Return (X, Y) of the center of cell containing provided text 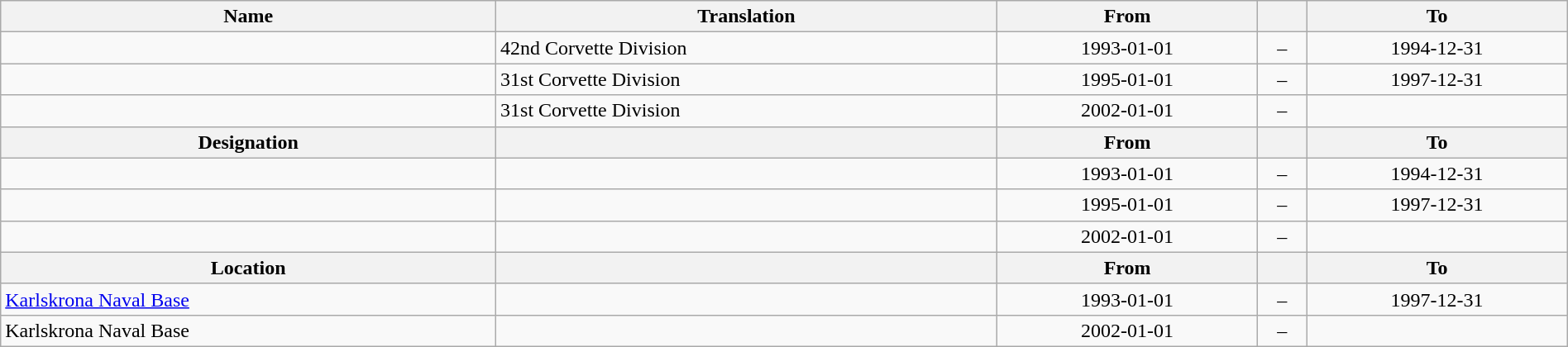
Designation (248, 142)
Name (248, 17)
Location (248, 268)
Translation (747, 17)
42nd Corvette Division (747, 48)
